Extract the [X, Y] coordinate from the center of the cell holding the provided text.  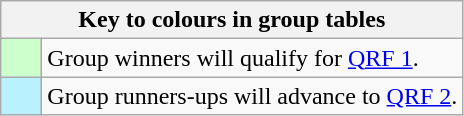
Key to colours in group tables [232, 20]
Group runners-ups will advance to QRF 2. [252, 96]
Group winners will qualify for QRF 1. [252, 58]
